Locate the cell with the specified text and output its (X, Y) center coordinate. 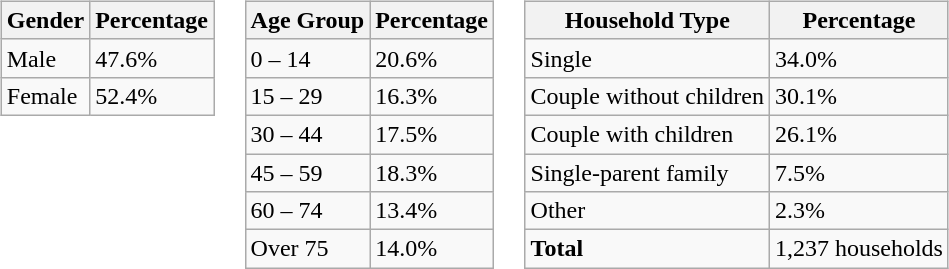
30.1% (858, 96)
16.3% (432, 96)
26.1% (858, 134)
Gender (45, 20)
7.5% (858, 173)
1,237 households (858, 249)
0 – 14 (308, 58)
Single (647, 58)
Total (647, 249)
Over 75 (308, 249)
13.4% (432, 211)
34.0% (858, 58)
Household Type (647, 20)
18.3% (432, 173)
52.4% (152, 96)
Male (45, 58)
30 – 44 (308, 134)
15 – 29 (308, 96)
Single-parent family (647, 173)
Couple with children (647, 134)
45 – 59 (308, 173)
Female (45, 96)
Age Group (308, 20)
60 – 74 (308, 211)
2.3% (858, 211)
14.0% (432, 249)
17.5% (432, 134)
Other (647, 211)
20.6% (432, 58)
Couple without children (647, 96)
47.6% (152, 58)
